Extract the [x, y] coordinate from the center of the cell holding the provided text.  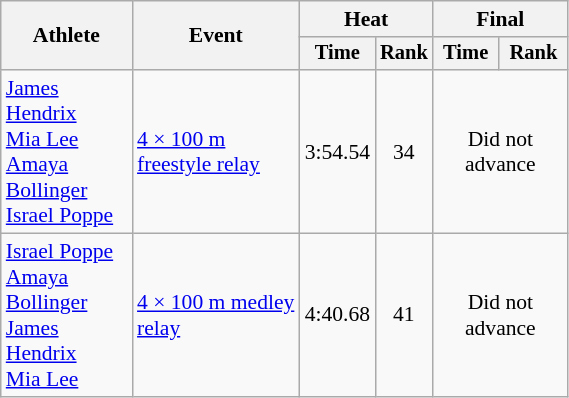
James Hendrix Mia Lee Amaya Bollinger Israel Poppe [66, 152]
4 × 100 m medley relay [216, 316]
41 [404, 316]
Final [500, 19]
3:54.54 [338, 152]
Israel PoppeAmaya Bollinger James Hendrix Mia Lee [66, 316]
4:40.68 [338, 316]
Athlete [66, 36]
4 × 100 m freestyle relay [216, 152]
34 [404, 152]
Event [216, 36]
Heat [366, 19]
